For the text-containing cell, return its midpoint in (X, Y) coordinate format. 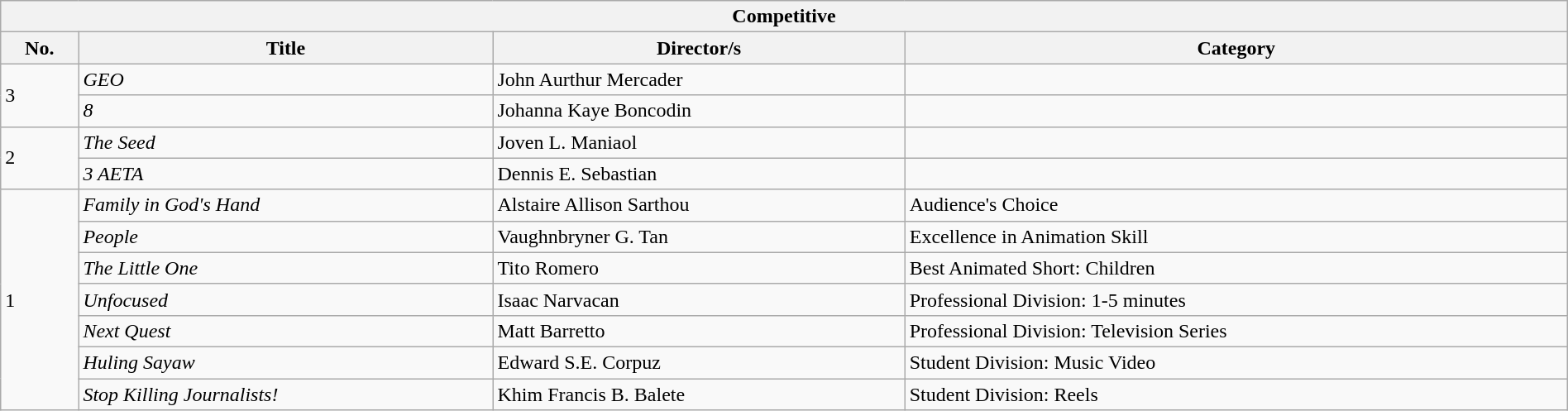
Student Division: Music Video (1236, 362)
Director/s (699, 48)
Family in God's Hand (286, 205)
Matt Barretto (699, 331)
3 AETA (286, 174)
Khim Francis B. Balete (699, 394)
Audience's Choice (1236, 205)
Unfocused (286, 299)
The Little One (286, 268)
Isaac Narvacan (699, 299)
People (286, 237)
Vaughnbryner G. Tan (699, 237)
Edward S.E. Corpuz (699, 362)
1 (40, 299)
The Seed (286, 142)
3 (40, 95)
Alstaire Allison Sarthou (699, 205)
2 (40, 158)
No. (40, 48)
Competitive (784, 17)
Category (1236, 48)
Johanna Kaye Boncodin (699, 111)
Dennis E. Sebastian (699, 174)
Huling Sayaw (286, 362)
John Aurthur Mercader (699, 79)
Next Quest (286, 331)
Professional Division: Television Series (1236, 331)
Title (286, 48)
Excellence in Animation Skill (1236, 237)
8 (286, 111)
Best Animated Short: Children (1236, 268)
Stop Killing Journalists! (286, 394)
Tito Romero (699, 268)
Student Division: Reels (1236, 394)
Joven L. Maniaol (699, 142)
GEO (286, 79)
Professional Division: 1-5 minutes (1236, 299)
